Determine the [x, y] coordinate at the center of the cell enclosing the given text.  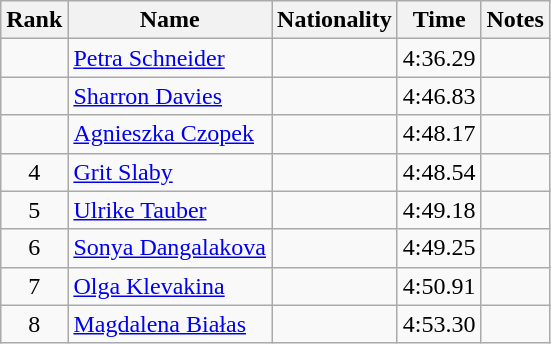
Ulrike Tauber [170, 210]
Grit Slaby [170, 172]
4:48.54 [439, 172]
Nationality [335, 20]
4 [34, 172]
4:50.91 [439, 286]
5 [34, 210]
Sharron Davies [170, 96]
7 [34, 286]
Name [170, 20]
Agnieszka Czopek [170, 134]
4:49.18 [439, 210]
4:53.30 [439, 324]
Magdalena Białas [170, 324]
4:46.83 [439, 96]
Time [439, 20]
4:36.29 [439, 58]
4:48.17 [439, 134]
6 [34, 248]
Petra Schneider [170, 58]
Notes [515, 20]
Rank [34, 20]
Olga Klevakina [170, 286]
Sonya Dangalakova [170, 248]
8 [34, 324]
4:49.25 [439, 248]
